For the text-containing cell, return its midpoint in (X, Y) coordinate format. 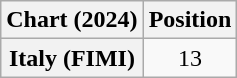
Italy (FIMI) (72, 58)
Chart (2024) (72, 20)
13 (190, 58)
Position (190, 20)
